Scan for the cell matching the given text and deliver its [x, y] coordinate at center. 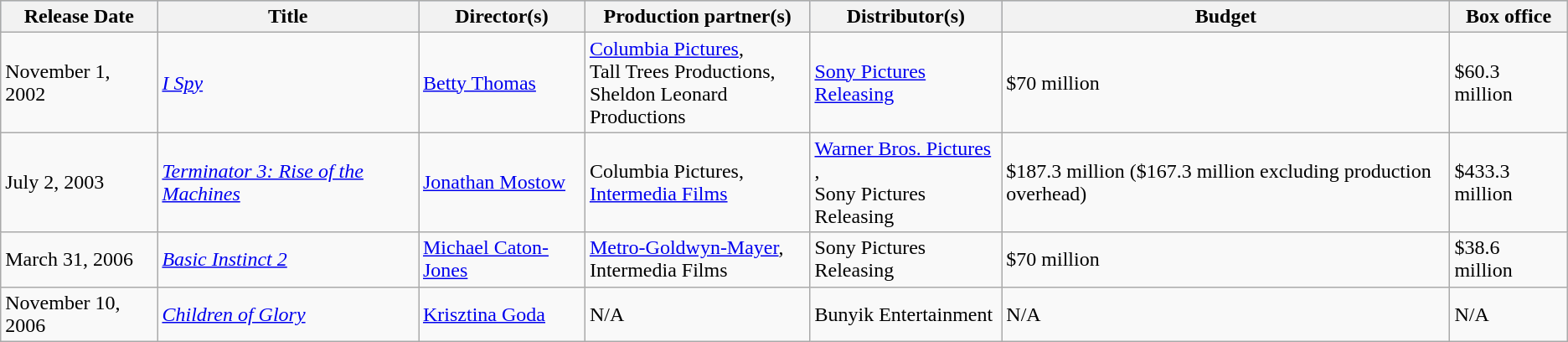
March 31, 2006 [79, 260]
Krisztina Goda [503, 313]
Children of Glory [288, 313]
Columbia Pictures,Tall Trees Productions,Sheldon Leonard Productions [697, 82]
Basic Instinct 2 [288, 260]
$187.3 million ($167.3 million excluding production overhead) [1226, 183]
Box office [1509, 17]
Terminator 3: Rise of the Machines [288, 183]
November 10, 2006 [79, 313]
Columbia Pictures,Intermedia Films [697, 183]
Production partner(s) [697, 17]
Bunyik Entertainment [906, 313]
July 2, 2003 [79, 183]
Jonathan Mostow [503, 183]
Warner Bros. Pictures,Sony Pictures Releasing [906, 183]
$38.6 million [1509, 260]
Michael Caton-Jones [503, 260]
$60.3 million [1509, 82]
$433.3 million [1509, 183]
Distributor(s) [906, 17]
Betty Thomas [503, 82]
Title [288, 17]
I Spy [288, 82]
Release Date [79, 17]
November 1, 2002 [79, 82]
Metro-Goldwyn-Mayer,Intermedia Films [697, 260]
Director(s) [503, 17]
Budget [1226, 17]
